Determine the (x, y) coordinate at the center of the cell enclosing the given text.  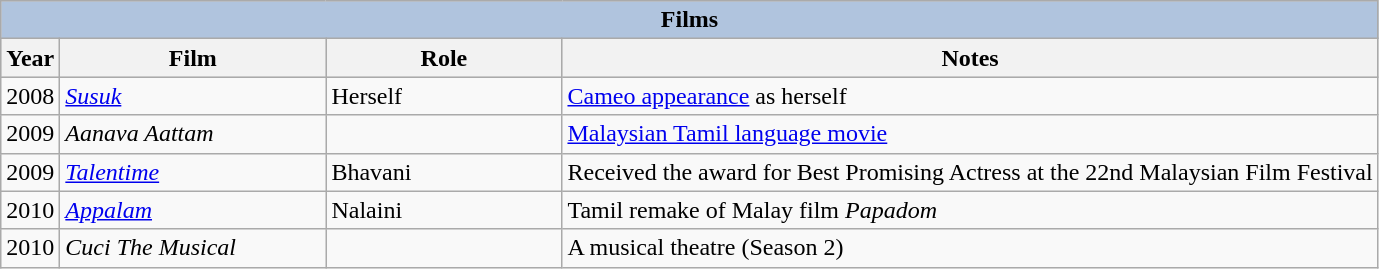
Appalam (193, 210)
Year (30, 58)
Susuk (193, 96)
Role (444, 58)
Cuci The Musical (193, 248)
Bhavani (444, 172)
Aanava Aattam (193, 134)
Talentime (193, 172)
Film (193, 58)
Received the award for Best Promising Actress at the 22nd Malaysian Film Festival (970, 172)
Tamil remake of Malay film Papadom (970, 210)
Herself (444, 96)
2008 (30, 96)
Notes (970, 58)
Cameo appearance as herself (970, 96)
A musical theatre (Season 2) (970, 248)
Malaysian Tamil language movie (970, 134)
Films (690, 20)
Nalaini (444, 210)
